Find where the given text appears and provide that cell's center as [X, Y] coordinate. 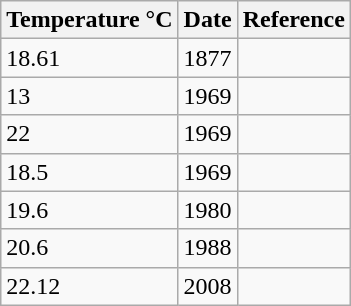
22.12 [90, 286]
18.61 [90, 58]
2008 [208, 286]
22 [90, 134]
Reference [294, 20]
13 [90, 96]
1980 [208, 210]
1988 [208, 248]
20.6 [90, 248]
18.5 [90, 172]
19.6 [90, 210]
1877 [208, 58]
Temperature °C [90, 20]
Date [208, 20]
